Pinpoint the cell where the given text exists, returning its (x, y) midpoint coordinate. 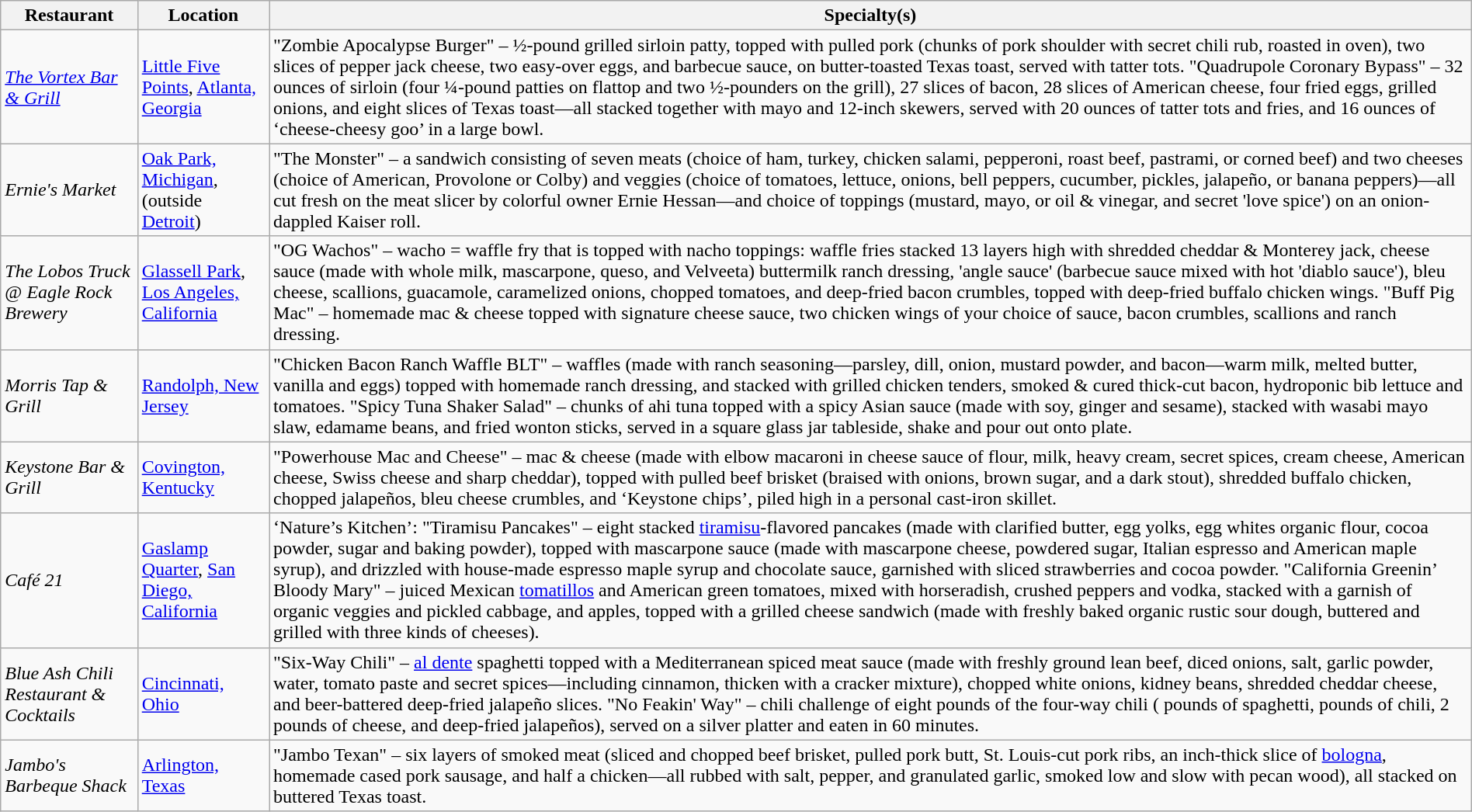
Glassell Park, Los Angeles, California (203, 293)
Gaslamp Quarter, San Diego, California (203, 581)
Location (203, 16)
Oak Park, Michigan, (outside Detroit) (203, 189)
Covington, Kentucky (203, 477)
Blue Ash Chili Restaurant & Cocktails (69, 694)
Little Five Points, Atlanta, Georgia (203, 87)
Jambo's Barbeque Shack (69, 776)
Randolph, New Jersey (203, 396)
Arlington, Texas (203, 776)
The Vortex Bar & Grill (69, 87)
Morris Tap & Grill (69, 396)
Cincinnati, Ohio (203, 694)
Café 21 (69, 581)
Restaurant (69, 16)
Ernie's Market (69, 189)
Keystone Bar & Grill (69, 477)
The Lobos Truck @ Eagle Rock Brewery (69, 293)
Specialty(s) (871, 16)
